Return [x, y] of the center of cell containing provided text 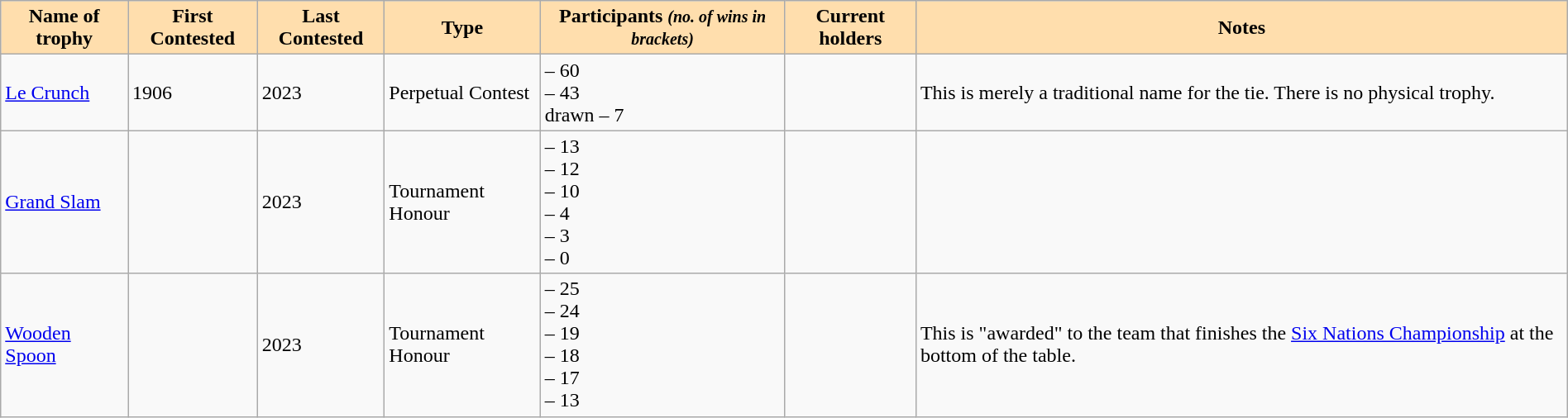
Participants (no. of wins in brackets) [662, 28]
1906 [192, 93]
This is "awarded" to the team that finishes the Six Nations Championship at the bottom of the table. [1241, 345]
Wooden Spoon [65, 345]
Current holders [850, 28]
Grand Slam [65, 202]
This is merely a traditional name for the tie. There is no physical trophy. [1241, 93]
– 25 – 24 – 19 – 18 – 17 – 13 [662, 345]
Type [462, 28]
– 60 – 43drawn – 7 [662, 93]
Notes [1241, 28]
Perpetual Contest [462, 93]
First Contested [192, 28]
Name of trophy [65, 28]
– 13 – 12 – 10 – 4 – 3 – 0 [662, 202]
Le Crunch [65, 93]
Last Contested [321, 28]
